Pinpoint the cell where the given text exists, returning its [x, y] midpoint coordinate. 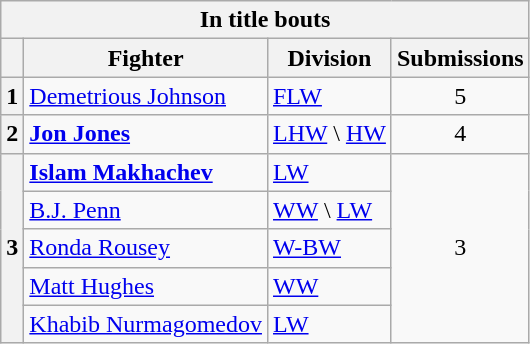
5 [460, 96]
Khabib Nurmagomedov [146, 324]
Fighter [146, 58]
Ronda Rousey [146, 248]
2 [12, 134]
FLW [329, 96]
B.J. Penn [146, 210]
Islam Makhachev [146, 172]
WW [329, 286]
Submissions [460, 58]
In title bouts [265, 20]
WW \ LW [329, 210]
W-BW [329, 248]
LHW \ HW [329, 134]
Matt Hughes [146, 286]
Division [329, 58]
4 [460, 134]
1 [12, 96]
Jon Jones [146, 134]
Demetrious Johnson [146, 96]
